Find where the given text appears and provide that cell's center as [X, Y] coordinate. 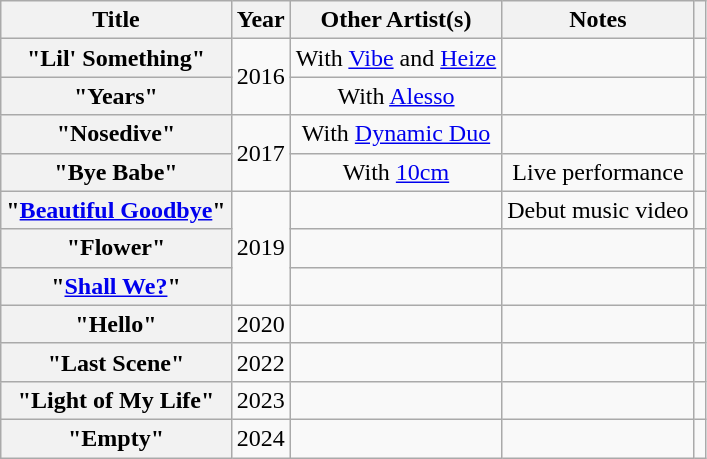
2020 [260, 324]
2022 [260, 362]
"Last Scene" [116, 362]
"Years" [116, 96]
With Dynamic Duo [396, 134]
2024 [260, 438]
Debut music video [598, 210]
With Vibe and Heize [396, 58]
"Lil' Something" [116, 58]
Notes [598, 20]
With 10cm [396, 172]
"Light of My Life" [116, 400]
Year [260, 20]
2016 [260, 77]
"Bye Babe" [116, 172]
With Alesso [396, 96]
2019 [260, 248]
2017 [260, 153]
"Empty" [116, 438]
Title [116, 20]
"Flower" [116, 248]
"Hello" [116, 324]
"Beautiful Goodbye" [116, 210]
Live performance [598, 172]
"Shall We?" [116, 286]
"Nosedive" [116, 134]
Other Artist(s) [396, 20]
2023 [260, 400]
